Determine the (x, y) coordinate at the center of the cell enclosing the given text.  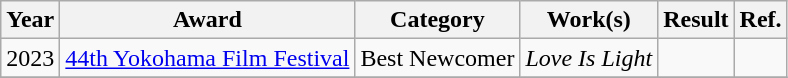
Love Is Light (589, 58)
Category (438, 20)
Work(s) (589, 20)
Year (30, 20)
Ref. (760, 20)
Award (208, 20)
Best Newcomer (438, 58)
2023 (30, 58)
Result (696, 20)
44th Yokohama Film Festival (208, 58)
